Return the (X, Y) coordinate for the center point of the cell that contains the specified text.  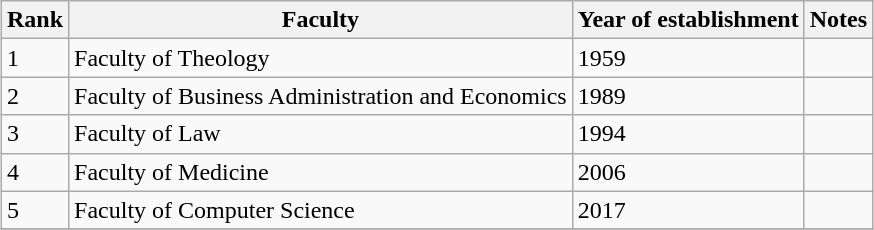
5 (34, 210)
1959 (688, 58)
Notes (838, 20)
Faculty of Computer Science (321, 210)
Faculty (321, 20)
Faculty of Theology (321, 58)
Faculty of Business Administration and Economics (321, 96)
3 (34, 134)
2006 (688, 172)
Rank (34, 20)
1 (34, 58)
1994 (688, 134)
4 (34, 172)
1989 (688, 96)
Year of establishment (688, 20)
Faculty of Law (321, 134)
2017 (688, 210)
2 (34, 96)
Faculty of Medicine (321, 172)
